Locate the cell with the specified text and output its [X, Y] center coordinate. 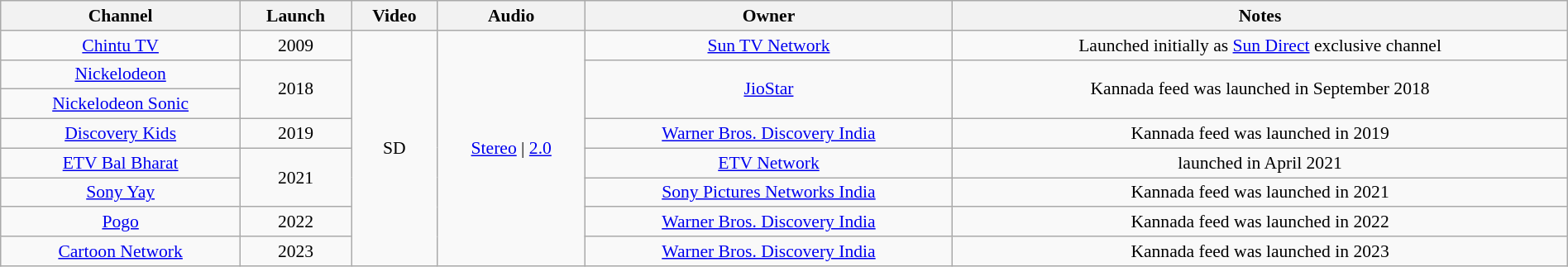
Notes [1260, 16]
Chintu TV [121, 45]
Launched initially as Sun Direct exclusive channel [1260, 45]
launched in April 2021 [1260, 163]
Discovery Kids [121, 134]
ETV Bal Bharat [121, 163]
Launch [296, 16]
Sun TV Network [769, 45]
Kannada feed was launched in 2023 [1260, 251]
Kannada feed was launched in 2021 [1260, 193]
Pogo [121, 222]
2009 [296, 45]
Sony Yay [121, 193]
Nickelodeon [121, 74]
Kannada feed was launched in 2022 [1260, 222]
2021 [296, 177]
Kannada feed was launched in September 2018 [1260, 89]
JioStar [769, 89]
Kannada feed was launched in 2019 [1260, 134]
Cartoon Network [121, 251]
Video [394, 16]
Nickelodeon Sonic [121, 104]
Channel [121, 16]
2018 [296, 89]
ETV Network [769, 163]
Stereo | 2.0 [511, 149]
2019 [296, 134]
2022 [296, 222]
Audio [511, 16]
Sony Pictures Networks India [769, 193]
SD [394, 149]
Owner [769, 16]
2023 [296, 251]
